Capture the cell that displays the provided text and extract its [x, y] central coordinate. 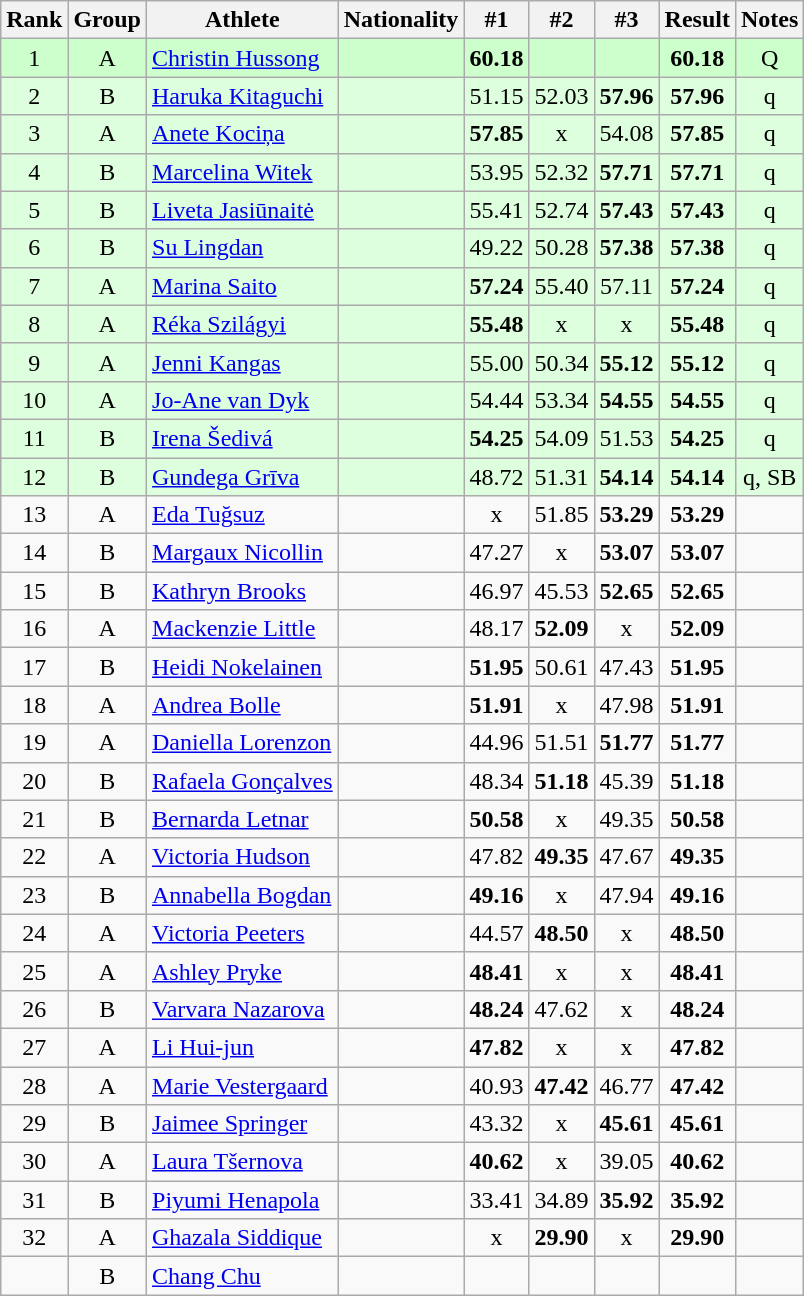
Chang Chu [243, 1276]
47.94 [626, 895]
24 [34, 933]
Li Hui-jun [243, 1047]
26 [34, 1009]
11 [34, 438]
52.74 [562, 210]
48.72 [496, 477]
9 [34, 362]
16 [34, 629]
Result [697, 20]
55.41 [496, 210]
45.39 [626, 781]
44.57 [496, 933]
54.08 [626, 134]
Liveta Jasiūnaitė [243, 210]
Gundega Grīva [243, 477]
49.22 [496, 248]
Rafaela Gonçalves [243, 781]
Varvara Nazarova [243, 1009]
48.17 [496, 629]
Jenni Kangas [243, 362]
2 [34, 96]
47.43 [626, 667]
47.98 [626, 705]
Rank [34, 20]
5 [34, 210]
54.09 [562, 438]
Andrea Bolle [243, 705]
Margaux Nicollin [243, 553]
Irena Šedivá [243, 438]
8 [34, 324]
Piyumi Henapola [243, 1200]
50.34 [562, 362]
Mackenzie Little [243, 629]
Haruka Kitaguchi [243, 96]
20 [34, 781]
3 [34, 134]
57.11 [626, 286]
Marcelina Witek [243, 172]
Q [769, 58]
Marie Vestergaard [243, 1085]
7 [34, 286]
Marina Saito [243, 286]
44.96 [496, 743]
33.41 [496, 1200]
48.34 [496, 781]
13 [34, 515]
51.15 [496, 96]
32 [34, 1238]
10 [34, 400]
Jaimee Springer [243, 1124]
Ghazala Siddique [243, 1238]
55.40 [562, 286]
Victoria Hudson [243, 857]
52.03 [562, 96]
46.97 [496, 591]
14 [34, 553]
50.28 [562, 248]
19 [34, 743]
Christin Hussong [243, 58]
52.32 [562, 172]
34.89 [562, 1200]
47.62 [562, 1009]
18 [34, 705]
Heidi Nokelainen [243, 667]
#2 [562, 20]
Réka Szilágyi [243, 324]
21 [34, 819]
q, SB [769, 477]
45.53 [562, 591]
54.44 [496, 400]
43.32 [496, 1124]
1 [34, 58]
28 [34, 1085]
51.53 [626, 438]
51.31 [562, 477]
30 [34, 1162]
31 [34, 1200]
Jo-Ane van Dyk [243, 400]
Athlete [243, 20]
Kathryn Brooks [243, 591]
50.61 [562, 667]
4 [34, 172]
Ashley Pryke [243, 971]
39.05 [626, 1162]
15 [34, 591]
Daniella Lorenzon [243, 743]
46.77 [626, 1085]
Group [108, 20]
Nationality [401, 20]
Eda Tuğsuz [243, 515]
53.34 [562, 400]
29 [34, 1124]
17 [34, 667]
23 [34, 895]
Laura Tšernova [243, 1162]
51.51 [562, 743]
Victoria Peeters [243, 933]
27 [34, 1047]
Notes [769, 20]
53.95 [496, 172]
Bernarda Letnar [243, 819]
Annabella Bogdan [243, 895]
#1 [496, 20]
Su Lingdan [243, 248]
51.85 [562, 515]
Anete Kociņa [243, 134]
40.93 [496, 1085]
6 [34, 248]
47.67 [626, 857]
22 [34, 857]
55.00 [496, 362]
47.27 [496, 553]
12 [34, 477]
25 [34, 971]
#3 [626, 20]
